Return (X, Y) of the center of cell containing provided text 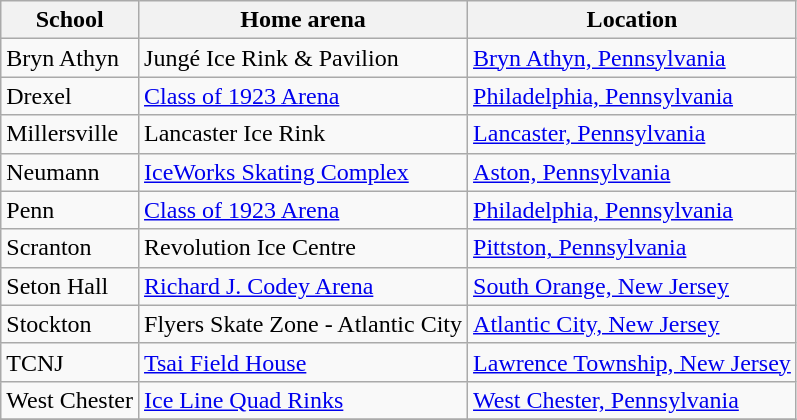
Lancaster, Pennsylvania (632, 134)
Home arena (304, 20)
Bryn Athyn, Pennsylvania (632, 58)
Lawrence Township, New Jersey (632, 362)
Atlantic City, New Jersey (632, 324)
Location (632, 20)
School (70, 20)
West Chester (70, 400)
Neumann (70, 172)
Pittston, Pennsylvania (632, 248)
South Orange, New Jersey (632, 286)
Stockton (70, 324)
Drexel (70, 96)
TCNJ (70, 362)
Lancaster Ice Rink (304, 134)
Ice Line Quad Rinks (304, 400)
West Chester, Pennsylvania (632, 400)
Bryn Athyn (70, 58)
Scranton (70, 248)
Seton Hall (70, 286)
Revolution Ice Centre (304, 248)
Richard J. Codey Arena (304, 286)
Flyers Skate Zone - Atlantic City (304, 324)
IceWorks Skating Complex (304, 172)
Millersville (70, 134)
Jungé Ice Rink & Pavilion (304, 58)
Tsai Field House (304, 362)
Aston, Pennsylvania (632, 172)
Penn (70, 210)
